Search for the cell housing the specified text and yield its [X, Y] center coordinate. 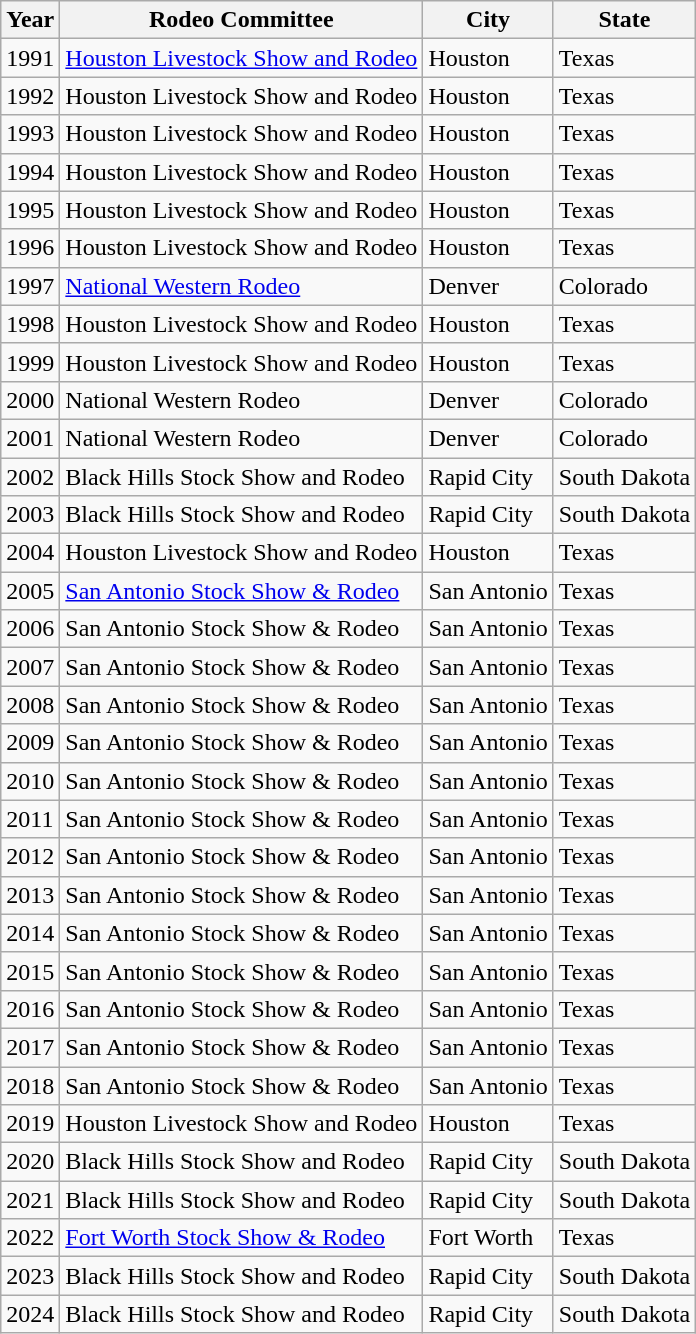
2000 [30, 400]
Fort Worth Stock Show & Rodeo [242, 1238]
2004 [30, 553]
1991 [30, 58]
2014 [30, 933]
1994 [30, 172]
City [488, 20]
2001 [30, 438]
Fort Worth [488, 1238]
2017 [30, 1047]
2018 [30, 1085]
2009 [30, 743]
2021 [30, 1200]
1997 [30, 286]
2012 [30, 857]
Year [30, 20]
2024 [30, 1314]
2010 [30, 781]
Rodeo Committee [242, 20]
1995 [30, 210]
2002 [30, 477]
2015 [30, 971]
2011 [30, 819]
2003 [30, 515]
2019 [30, 1124]
2008 [30, 705]
2023 [30, 1276]
2006 [30, 629]
1992 [30, 96]
State [624, 20]
2020 [30, 1162]
2016 [30, 1009]
1996 [30, 248]
2007 [30, 667]
1993 [30, 134]
2022 [30, 1238]
1998 [30, 324]
2013 [30, 895]
2005 [30, 591]
1999 [30, 362]
